Scan for the cell matching the given text and deliver its [x, y] coordinate at center. 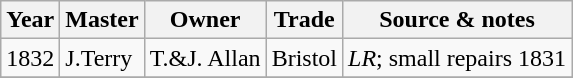
Owner [205, 20]
J.Terry [102, 58]
Master [102, 20]
Bristol [304, 58]
Year [30, 20]
Trade [304, 20]
LR; small repairs 1831 [458, 58]
1832 [30, 58]
Source & notes [458, 20]
T.&J. Allan [205, 58]
